Return [X, Y] of the center of cell containing provided text 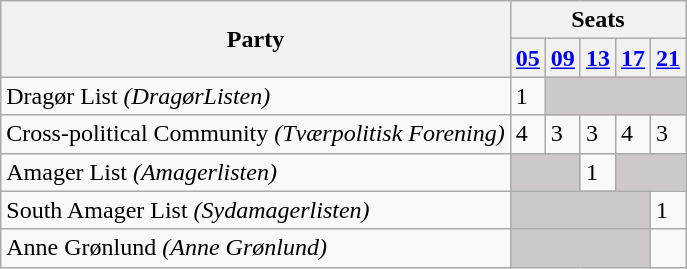
South Amager List (Sydamagerlisten) [256, 210]
21 [668, 58]
Cross-political Community (Tværpolitisk Forening) [256, 134]
05 [528, 58]
Party [256, 39]
13 [598, 58]
17 [632, 58]
09 [562, 58]
Seats [598, 20]
Dragør List (DragørListen) [256, 96]
Amager List (Amagerlisten) [256, 172]
Anne Grønlund (Anne Grønlund) [256, 248]
